Provide the [x, y] coordinate of the cell's center where the given text is located.  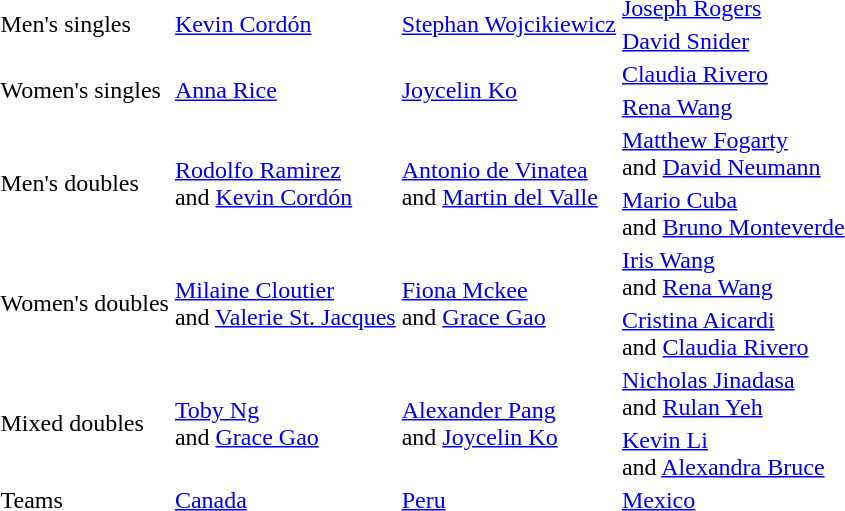
Joycelin Ko [508, 90]
Milaine Cloutierand Valerie St. Jacques [285, 304]
Rodolfo Ramirezand Kevin Cordón [285, 184]
Alexander Pang and Joycelin Ko [508, 424]
Antonio de Vinateaand Martin del Valle [508, 184]
Fiona Mckeeand Grace Gao [508, 304]
Toby Ng and Grace Gao [285, 424]
Anna Rice [285, 90]
